Return (X, Y) of the center of cell containing provided text 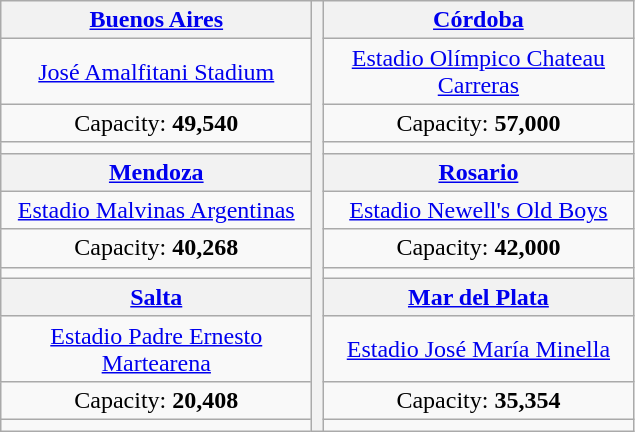
Mar del Plata (478, 297)
Rosario (478, 172)
Córdoba (478, 20)
Estadio Padre Ernesto Martearena (156, 348)
Capacity: 20,408 (156, 400)
Estadio Newell's Old Boys (478, 210)
Estadio José María Minella (478, 348)
Capacity: 57,000 (478, 123)
José Amalfitani Stadium (156, 72)
Estadio Olímpico Chateau Carreras (478, 72)
Capacity: 40,268 (156, 248)
Capacity: 42,000 (478, 248)
Buenos Aires (156, 20)
Salta (156, 297)
Capacity: 35,354 (478, 400)
Estadio Malvinas Argentinas (156, 210)
Capacity: 49,540 (156, 123)
Mendoza (156, 172)
